Detect which cell encompasses the target text, then output its [x, y] center coordinate. 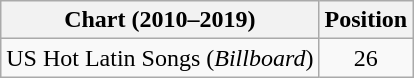
Chart (2010–2019) [160, 20]
US Hot Latin Songs (Billboard) [160, 58]
26 [366, 58]
Position [366, 20]
